Pinpoint the cell where the given text exists, returning its (x, y) midpoint coordinate. 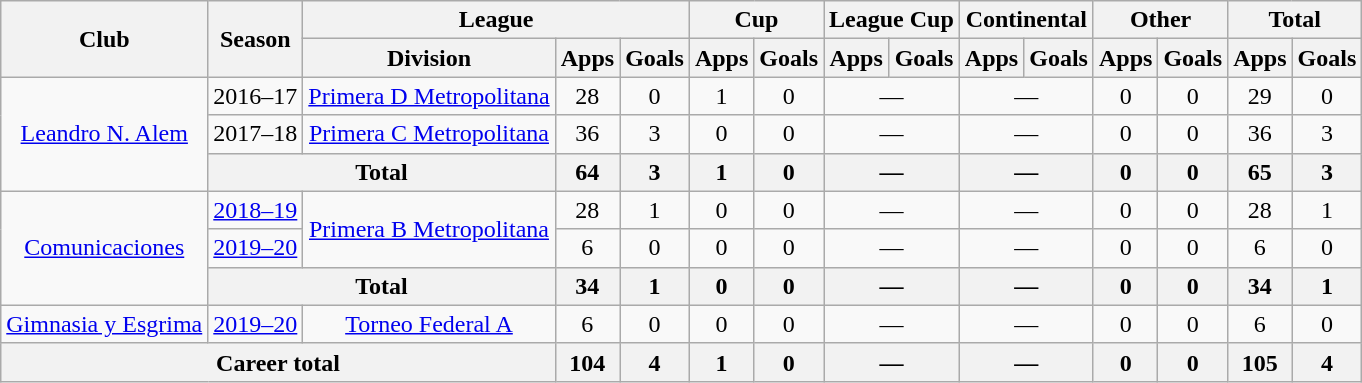
2016–17 (256, 96)
Club (104, 39)
Comunicaciones (104, 248)
Cup (756, 20)
65 (1260, 172)
Career total (278, 362)
Gimnasia y Esgrima (104, 324)
Continental (1026, 20)
2018–19 (256, 210)
Leandro N. Alem (104, 134)
Primera D Metropolitana (429, 96)
Other (1160, 20)
64 (587, 172)
104 (587, 362)
Division (429, 58)
105 (1260, 362)
2017–18 (256, 134)
Torneo Federal A (429, 324)
29 (1260, 96)
Season (256, 39)
League Cup (892, 20)
Primera B Metropolitana (429, 229)
League (496, 20)
Primera C Metropolitana (429, 134)
